From the cell containing the given text, extract its center point as (X, Y) coordinate. 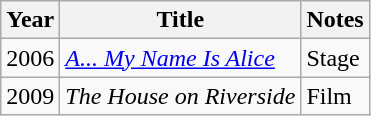
2009 (30, 96)
Title (180, 20)
A... My Name Is Alice (180, 58)
Film (335, 96)
2006 (30, 58)
The House on Riverside (180, 96)
Year (30, 20)
Notes (335, 20)
Stage (335, 58)
